From the cell containing the given text, extract its center point as [X, Y] coordinate. 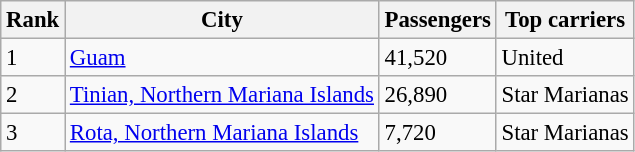
41,520 [438, 58]
Passengers [438, 20]
7,720 [438, 133]
3 [33, 133]
Rota, Northern Mariana Islands [222, 133]
26,890 [438, 95]
1 [33, 58]
Rank [33, 20]
Tinian, Northern Mariana Islands [222, 95]
City [222, 20]
Top carriers [565, 20]
2 [33, 95]
Guam [222, 58]
United [565, 58]
